Scan for the cell matching the given text and deliver its (x, y) coordinate at center. 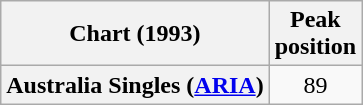
89 (315, 85)
Chart (1993) (135, 34)
Australia Singles (ARIA) (135, 85)
Peakposition (315, 34)
